Detect which cell encompasses the target text, then output its [x, y] center coordinate. 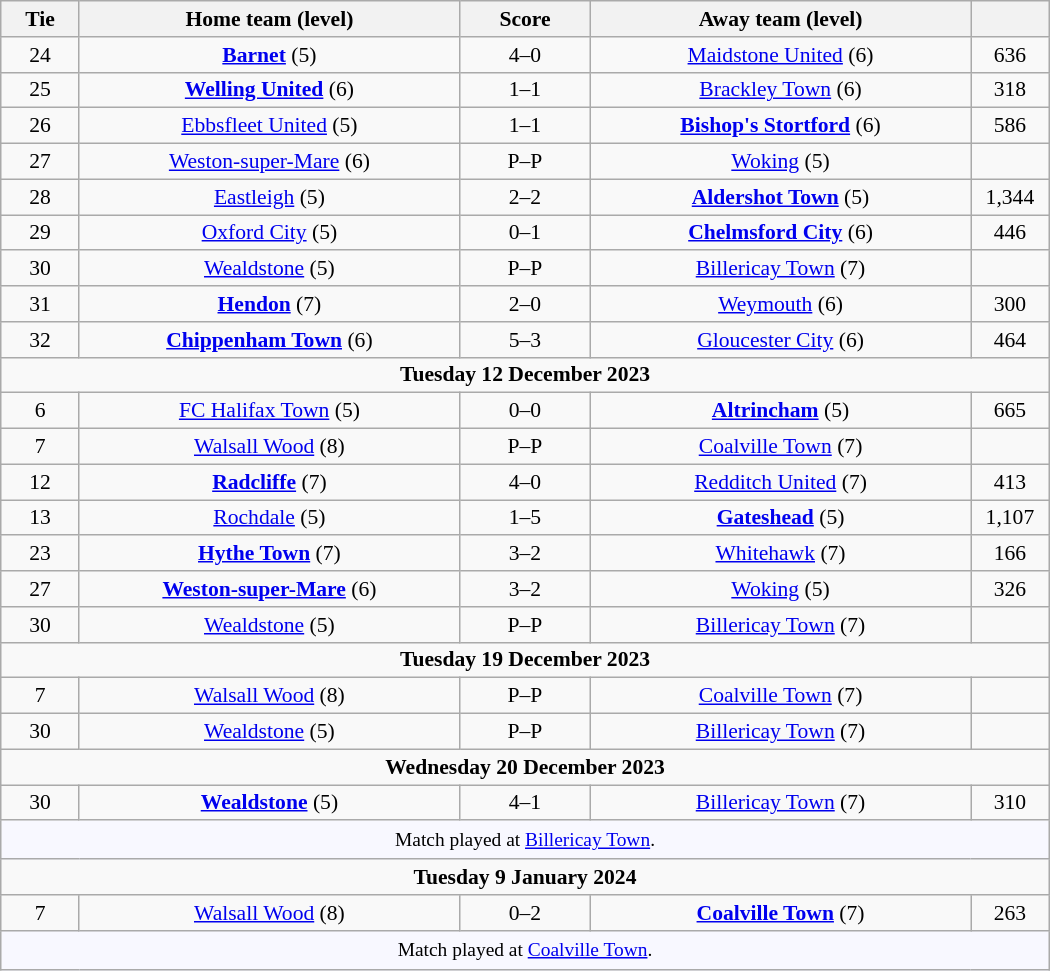
464 [1010, 340]
Match played at Billericay Town. [525, 840]
2–0 [524, 304]
Score [524, 19]
Radcliffe (7) [269, 482]
Away team (level) [781, 19]
263 [1010, 913]
0–2 [524, 913]
Home team (level) [269, 19]
Hendon (7) [269, 304]
6 [40, 411]
4–1 [524, 803]
Gateshead (5) [781, 518]
Barnet (5) [269, 55]
28 [40, 197]
Maidstone United (6) [781, 55]
Tie [40, 19]
1,107 [1010, 518]
Altrincham (5) [781, 411]
Tuesday 9 January 2024 [525, 878]
446 [1010, 233]
Tuesday 12 December 2023 [525, 375]
32 [40, 340]
665 [1010, 411]
Gloucester City (6) [781, 340]
12 [40, 482]
26 [40, 126]
Whitehawk (7) [781, 554]
Tuesday 19 December 2023 [525, 660]
Match played at Coalville Town. [525, 950]
Redditch United (7) [781, 482]
Welling United (6) [269, 90]
Weymouth (6) [781, 304]
Oxford City (5) [269, 233]
FC Halifax Town (5) [269, 411]
166 [1010, 554]
Ebbsfleet United (5) [269, 126]
636 [1010, 55]
586 [1010, 126]
31 [40, 304]
1,344 [1010, 197]
23 [40, 554]
Rochdale (5) [269, 518]
Bishop's Stortford (6) [781, 126]
1–5 [524, 518]
2–2 [524, 197]
13 [40, 518]
24 [40, 55]
Aldershot Town (5) [781, 197]
Chippenham Town (6) [269, 340]
Chelmsford City (6) [781, 233]
Wednesday 20 December 2023 [525, 767]
413 [1010, 482]
Brackley Town (6) [781, 90]
25 [40, 90]
318 [1010, 90]
0–0 [524, 411]
0–1 [524, 233]
310 [1010, 803]
326 [1010, 589]
300 [1010, 304]
29 [40, 233]
Hythe Town (7) [269, 554]
Eastleigh (5) [269, 197]
5–3 [524, 340]
